Search for the cell housing the specified text and yield its [X, Y] center coordinate. 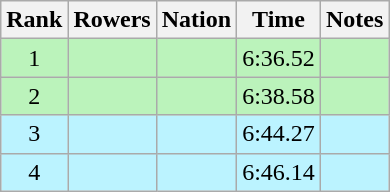
6:44.27 [279, 134]
6:38.58 [279, 96]
Time [279, 20]
1 [34, 58]
4 [34, 172]
Rank [34, 20]
6:46.14 [279, 172]
Notes [354, 20]
Nation [196, 20]
6:36.52 [279, 58]
Rowers [112, 20]
2 [34, 96]
3 [34, 134]
